From the cell containing the given text, extract its center point as (x, y) coordinate. 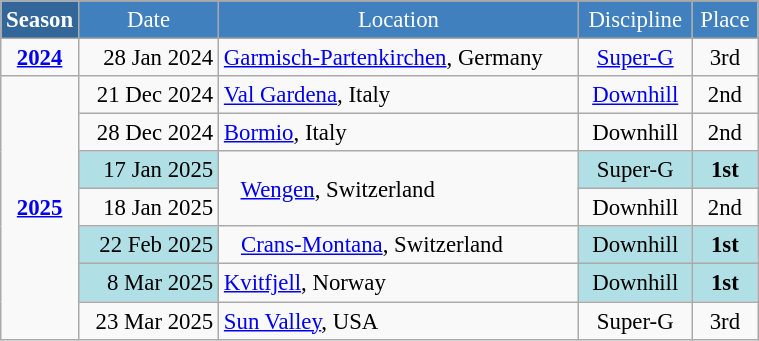
28 Dec 2024 (148, 133)
21 Dec 2024 (148, 95)
Season (40, 20)
Wengen, Switzerland (399, 188)
18 Jan 2025 (148, 208)
23 Mar 2025 (148, 321)
Location (399, 20)
28 Jan 2024 (148, 58)
Place (724, 20)
8 Mar 2025 (148, 283)
2025 (40, 208)
Sun Valley, USA (399, 321)
Val Gardena, Italy (399, 95)
17 Jan 2025 (148, 170)
Kvitfjell, Norway (399, 283)
Bormio, Italy (399, 133)
Date (148, 20)
22 Feb 2025 (148, 245)
Crans-Montana, Switzerland (399, 245)
Garmisch-Partenkirchen, Germany (399, 58)
2024 (40, 58)
Discipline (635, 20)
